For the text-containing cell, return its midpoint in (X, Y) coordinate format. 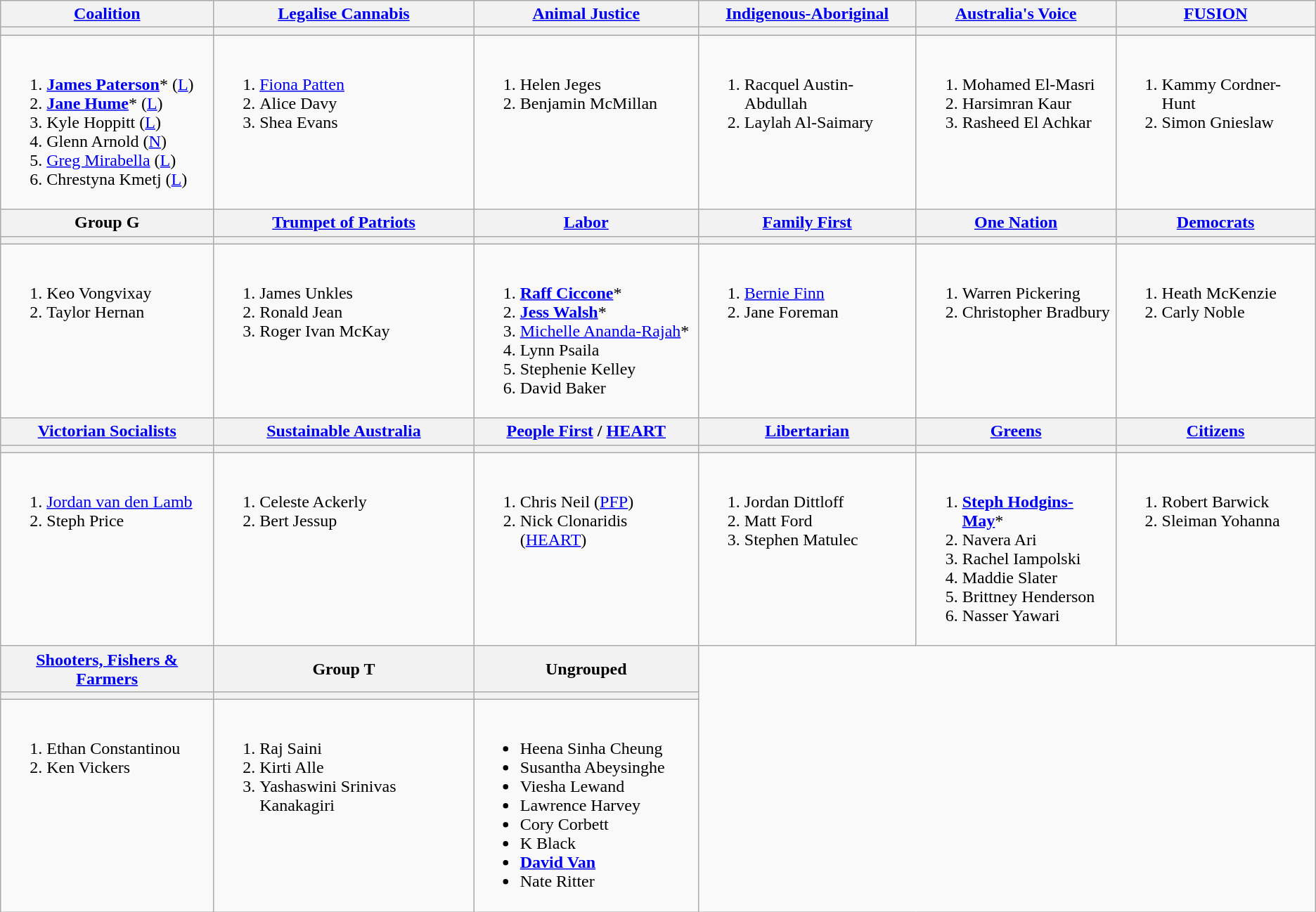
Group T (344, 669)
Steph Hodgins-May* Navera Ari Rachel Iampolski Maddie Slater Brittney Henderson Nasser Yawari (1016, 549)
Indigenous-Aboriginal (807, 14)
Warren Pickering Christopher Bradbury (1016, 331)
Bernie Finn Jane Foreman (807, 331)
Raff Ciccone* Jess Walsh* Michelle Ananda-Rajah* Lynn Psaila Stephenie Kelley David Baker (586, 331)
Shooters, Fishers & Farmers (107, 669)
Greens (1016, 431)
Fiona Patten Alice Davy Shea Evans (344, 122)
Australia's Voice (1016, 14)
One Nation (1016, 223)
Labor (586, 223)
Raj Saini Kirti Alle Yashaswini Srinivas Kanakagiri (344, 805)
Legalise Cannabis (344, 14)
James Unkles Ronald Jean Roger Ivan McKay (344, 331)
Kammy Cordner-Hunt Simon Gnieslaw (1215, 122)
Racquel Austin-Abdullah Laylah Al-Saimary (807, 122)
Sustainable Australia (344, 431)
Democrats (1215, 223)
Libertarian (807, 431)
Helen Jeges Benjamin McMillan (586, 122)
Robert Barwick Sleiman Yohanna (1215, 549)
Heath McKenzie Carly Noble (1215, 331)
Keo Vongvixay Taylor Hernan (107, 331)
Ethan Constantinou Ken Vickers (107, 805)
Victorian Socialists (107, 431)
Animal Justice (586, 14)
Group G (107, 223)
Jordan Dittloff Matt Ford Stephen Matulec (807, 549)
Chris Neil (PFP) Nick Clonaridis (HEART) (586, 549)
Trumpet of Patriots (344, 223)
People First / HEART (586, 431)
FUSION (1215, 14)
Citizens (1215, 431)
Family First (807, 223)
Mohamed El-Masri Harsimran Kaur Rasheed El Achkar (1016, 122)
Heena Sinha Cheung Susantha Abeysinghe Viesha Lewand Lawrence Harvey Cory Corbett K Black David Van Nate Ritter (586, 805)
Celeste Ackerly Bert Jessup (344, 549)
Ungrouped (586, 669)
Coalition (107, 14)
James Paterson* (L) Jane Hume* (L) Kyle Hoppitt (L) Glenn Arnold (N) Greg Mirabella (L) Chrestyna Kmetj (L) (107, 122)
Jordan van den Lamb Steph Price (107, 549)
